Capture the cell that displays the provided text and extract its [x, y] central coordinate. 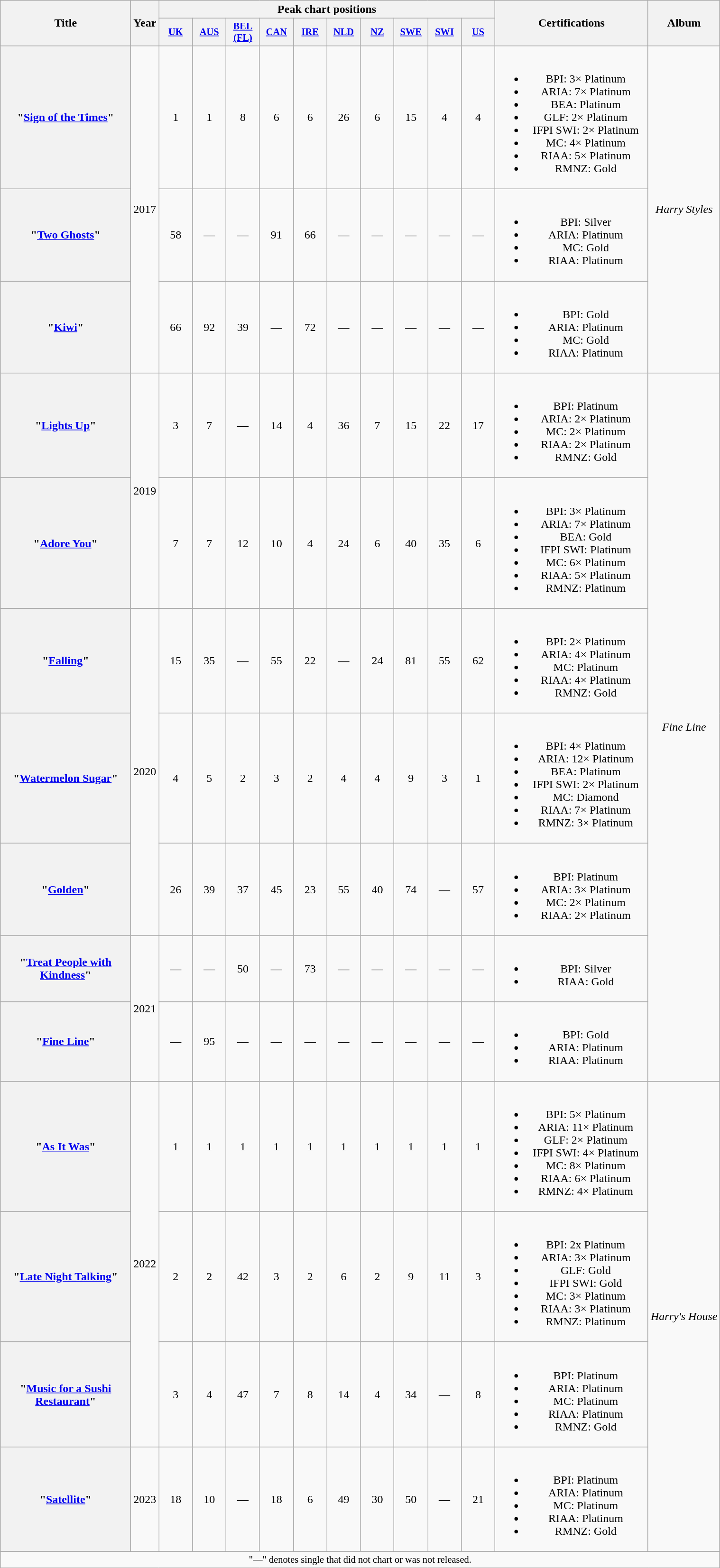
NZ [378, 32]
BPI: 5× PlatinumARIA: 11× PlatinumGLF: 2× PlatinumIFPI SWI: 4× PlatinumMC: 8× PlatinumRIAA: 6× PlatinumRMNZ: 4× Platinum [571, 1146]
"As It Was" [65, 1146]
23 [310, 889]
"—" denotes single that did not chart or was not released. [360, 1559]
BPI: PlatinumARIA: 2× PlatinumMC: 2× PlatinumRIAA: 2× PlatinumRMNZ: Gold [571, 426]
34 [411, 1394]
BPI: GoldARIA: PlatinumMC: GoldRIAA: Platinum [571, 327]
Harry Styles [684, 209]
IRE [310, 32]
58 [175, 235]
Album [684, 23]
37 [243, 889]
11 [445, 1276]
BPI: 2x PlatinumARIA: 3× PlatinumGLF: GoldIFPI SWI: GoldMC: 3× PlatinumRIAA: 3× PlatinumRMNZ: Platinum [571, 1276]
BPI: 3× PlatinumARIA: 7× PlatinumBEA: GoldIFPI SWI: PlatinumMC: 6× PlatinumRIAA: 5× PlatinumRMNZ: Platinum [571, 543]
"Sign of the Times" [65, 117]
2023 [145, 1499]
AUS [210, 32]
Title [65, 23]
2020 [145, 772]
"Satellite" [65, 1499]
"Treat People with Kindness" [65, 969]
"Kiwi" [65, 327]
2017 [145, 209]
49 [343, 1499]
81 [411, 661]
"Late Night Talking" [65, 1276]
BPI: 3× PlatinumARIA: 7× PlatinumBEA: PlatinumGLF: 2× PlatinumIFPI SWI: 2× PlatinumMC: 4× PlatinumRIAA: 5× PlatinumRMNZ: Gold [571, 117]
36 [343, 426]
BPI: SilverARIA: PlatinumMC: GoldRIAA: Platinum [571, 235]
Certifications [571, 23]
US [478, 32]
CAN [276, 32]
"Music for a Sushi Restaurant" [65, 1394]
5 [210, 779]
"Fine Line" [65, 1041]
Fine Line [684, 727]
Peak chart positions [327, 9]
SWE [411, 32]
"Falling" [65, 661]
57 [478, 889]
12 [243, 543]
"Watermelon Sugar" [65, 779]
72 [310, 327]
17 [478, 426]
95 [210, 1041]
BEL(FL) [243, 32]
"Lights Up" [65, 426]
BPI: 2× PlatinumARIA: 4× PlatinumMC: PlatinumRIAA: 4× PlatinumRMNZ: Gold [571, 661]
2022 [145, 1264]
"Adore You" [65, 543]
47 [243, 1394]
BPI: 4× PlatinumARIA: 12× PlatinumBEA: PlatinumIFPI SWI: 2× PlatinumMC: DiamondRIAA: 7× PlatinumRMNZ: 3× Platinum [571, 779]
74 [411, 889]
BPI: GoldARIA: PlatinumRIAA: Platinum [571, 1041]
92 [210, 327]
91 [276, 235]
62 [478, 661]
73 [310, 969]
42 [243, 1276]
2019 [145, 491]
BPI: PlatinumARIA: 3× PlatinumMC: 2× PlatinumRIAA: 2× Platinum [571, 889]
UK [175, 32]
BPI: SilverRIAA: Gold [571, 969]
Harry's House [684, 1316]
30 [378, 1499]
Year [145, 23]
SWI [445, 32]
2021 [145, 1008]
21 [478, 1499]
"Golden" [65, 889]
"Two Ghosts" [65, 235]
NLD [343, 32]
45 [276, 889]
